Pinpoint the cell where the given text exists, returning its [x, y] midpoint coordinate. 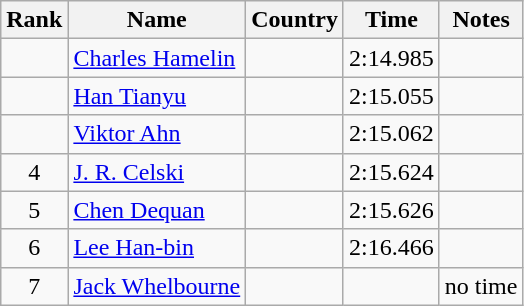
Lee Han-bin [157, 248]
J. R. Celski [157, 172]
2:14.985 [391, 58]
4 [34, 172]
2:15.626 [391, 210]
5 [34, 210]
Charles Hamelin [157, 58]
2:15.624 [391, 172]
6 [34, 248]
no time [481, 286]
Country [295, 20]
Chen Dequan [157, 210]
2:16.466 [391, 248]
7 [34, 286]
2:15.055 [391, 96]
2:15.062 [391, 134]
Han Tianyu [157, 96]
Name [157, 20]
Time [391, 20]
Jack Whelbourne [157, 286]
Viktor Ahn [157, 134]
Notes [481, 20]
Rank [34, 20]
